Identify which cell holds the provided text, then report its [x, y] central coordinate. 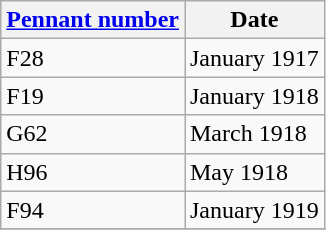
Date [254, 20]
F19 [93, 96]
May 1918 [254, 172]
January 1919 [254, 210]
March 1918 [254, 134]
F28 [93, 58]
January 1918 [254, 96]
H96 [93, 172]
G62 [93, 134]
January 1917 [254, 58]
Pennant number [93, 20]
F94 [93, 210]
